Extract the (x, y) coordinate from the center of the cell holding the provided text.  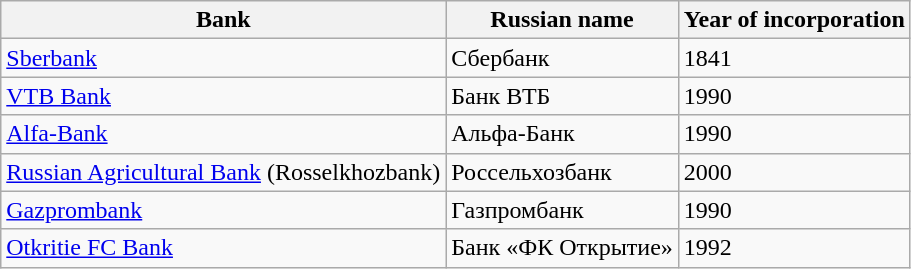
Alfa-Bank (224, 134)
1841 (794, 58)
Банк ВТБ (562, 96)
Россельхозбанк (562, 172)
Сбербанк (562, 58)
VTB Bank (224, 96)
Otkritie FC Bank (224, 248)
Bank (224, 20)
Russian name (562, 20)
1992 (794, 248)
Альфа-Банк (562, 134)
Газпромбанк (562, 210)
Gazprombank (224, 210)
Russian Agricultural Bank (Rosselkhozbank) (224, 172)
Банк «ФК Открытие» (562, 248)
2000 (794, 172)
Year of incorporation (794, 20)
Sberbank (224, 58)
